Find where the given text appears and provide that cell's center as [X, Y] coordinate. 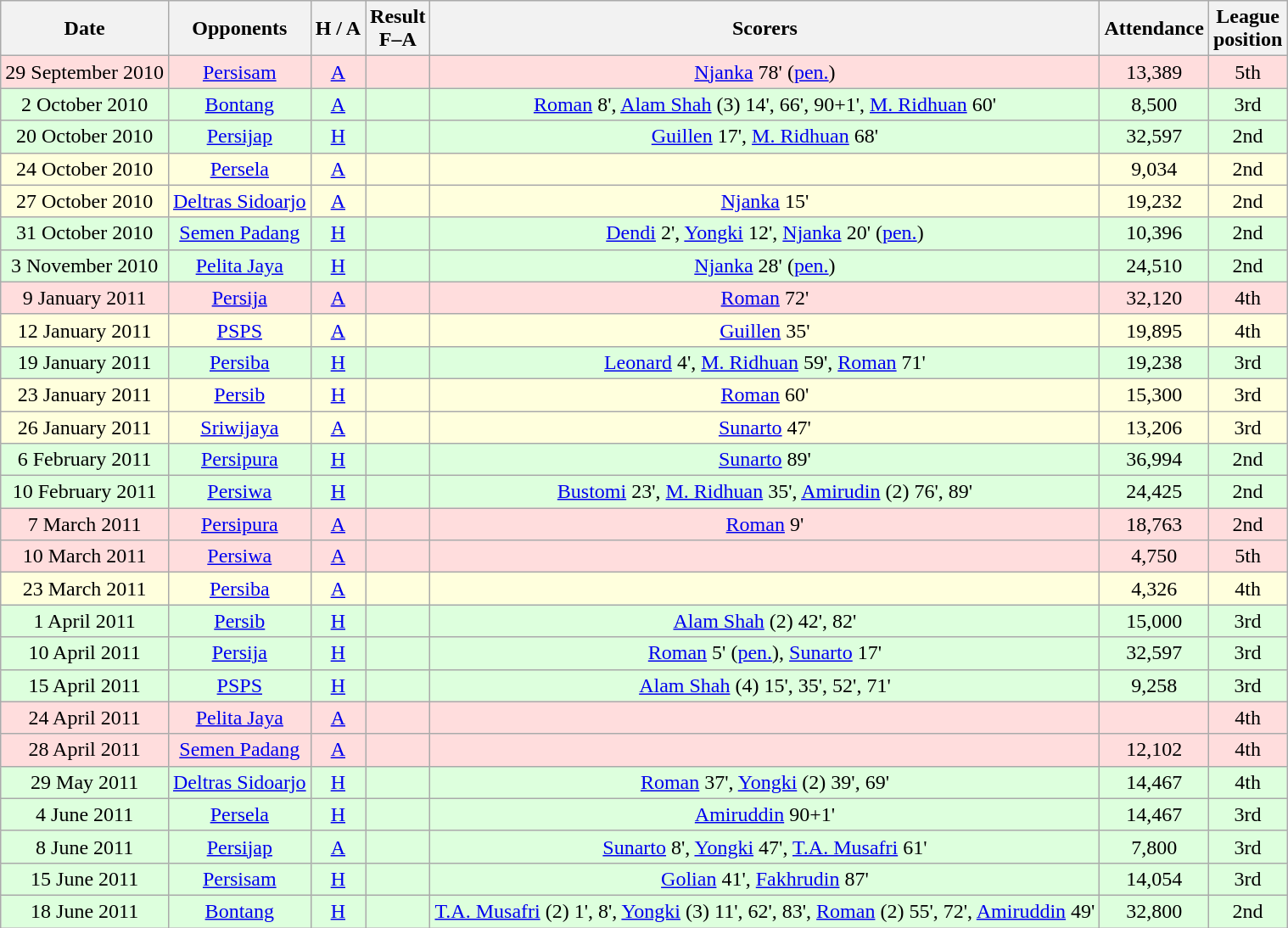
Guillen 35' [765, 330]
9,034 [1154, 169]
6 February 2011 [85, 460]
10 March 2011 [85, 556]
12,102 [1154, 750]
15,000 [1154, 621]
Scorers [765, 29]
Date [85, 29]
Bustomi 23', M. Ridhuan 35', Amirudin (2) 76', 89' [765, 492]
Opponents [239, 29]
7,800 [1154, 847]
24,510 [1154, 266]
4,750 [1154, 556]
Leonard 4', M. Ridhuan 59', Roman 71' [765, 362]
Leagueposition [1247, 29]
Dendi 2', Yongki 12', Njanka 20' (pen.) [765, 233]
1 April 2011 [85, 621]
Roman 72' [765, 298]
ResultF–A [398, 29]
Golian 41', Fakhrudin 87' [765, 879]
32,800 [1154, 911]
Njanka 15' [765, 201]
3 November 2010 [85, 266]
29 May 2011 [85, 782]
Roman 60' [765, 394]
13,389 [1154, 72]
Amiruddin 90+1' [765, 814]
Sriwijaya [239, 427]
10 April 2011 [85, 653]
18,763 [1154, 524]
Roman 5' (pen.), Sunarto 17' [765, 653]
7 March 2011 [85, 524]
23 January 2011 [85, 394]
Attendance [1154, 29]
19,238 [1154, 362]
29 September 2010 [85, 72]
Roman 8', Alam Shah (3) 14', 66', 90+1', M. Ridhuan 60' [765, 104]
Alam Shah (4) 15', 35', 52', 71' [765, 685]
Sunarto 89' [765, 460]
Sunarto 8', Yongki 47', T.A. Musafri 61' [765, 847]
Alam Shah (2) 42', 82' [765, 621]
20 October 2010 [85, 137]
15 April 2011 [85, 685]
H / A [338, 29]
15,300 [1154, 394]
2 October 2010 [85, 104]
T.A. Musafri (2) 1', 8', Yongki (3) 11', 62', 83', Roman (2) 55', 72', Amiruddin 49' [765, 911]
10 February 2011 [85, 492]
24 October 2010 [85, 169]
27 October 2010 [85, 201]
18 June 2011 [85, 911]
Roman 37', Yongki (2) 39', 69' [765, 782]
4 June 2011 [85, 814]
8 June 2011 [85, 847]
Sunarto 47' [765, 427]
9 January 2011 [85, 298]
Njanka 28' (pen.) [765, 266]
28 April 2011 [85, 750]
Njanka 78' (pen.) [765, 72]
36,994 [1154, 460]
15 June 2011 [85, 879]
12 January 2011 [85, 330]
31 October 2010 [85, 233]
Guillen 17', M. Ridhuan 68' [765, 137]
4,326 [1154, 589]
19,895 [1154, 330]
Roman 9' [765, 524]
9,258 [1154, 685]
19,232 [1154, 201]
24 April 2011 [85, 718]
26 January 2011 [85, 427]
32,120 [1154, 298]
19 January 2011 [85, 362]
13,206 [1154, 427]
8,500 [1154, 104]
23 March 2011 [85, 589]
10,396 [1154, 233]
24,425 [1154, 492]
14,054 [1154, 879]
